Return the [X, Y] coordinate for the center point of the cell that contains the specified text.  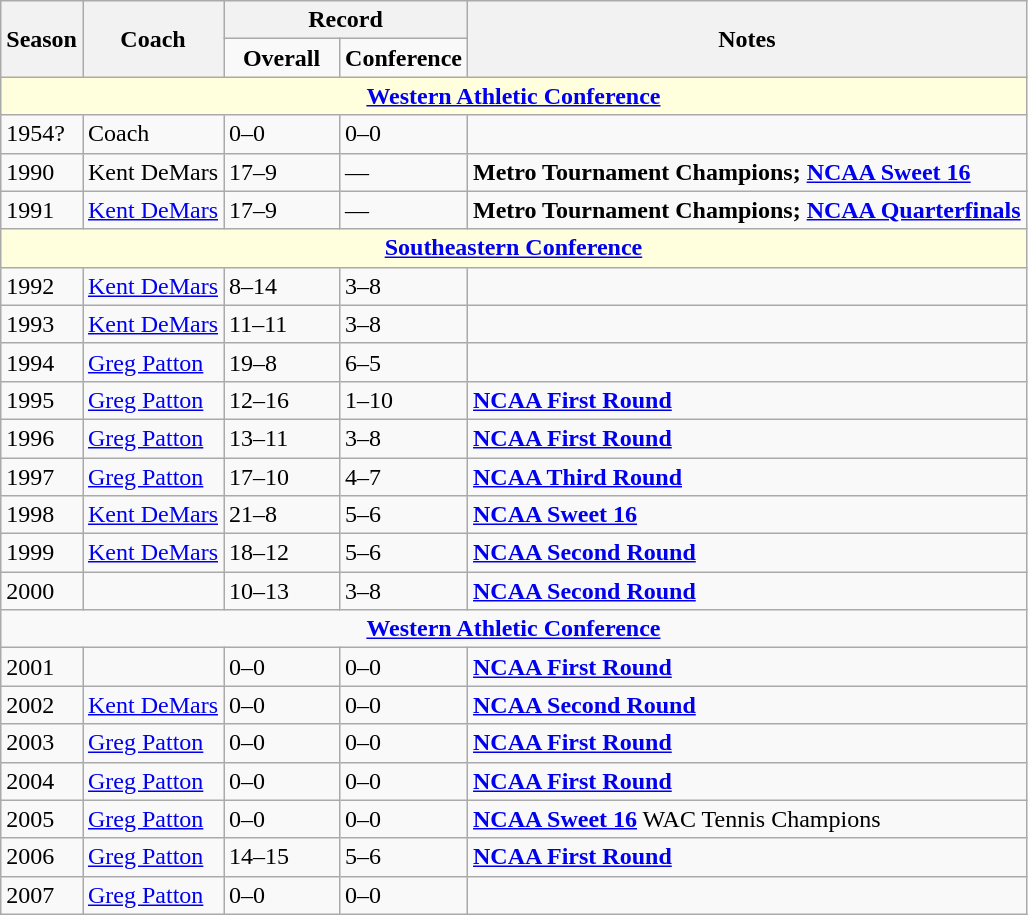
14–15 [282, 857]
NCAA Third Round [748, 477]
1995 [42, 400]
1998 [42, 515]
2003 [42, 743]
Metro Tournament Champions; NCAA Quarterfinals [748, 210]
18–12 [282, 553]
Overall [282, 58]
2000 [42, 591]
4–7 [404, 477]
19–8 [282, 362]
Conference [404, 58]
1997 [42, 477]
6–5 [404, 362]
1994 [42, 362]
1991 [42, 210]
NCAA Sweet 16 WAC Tennis Champions [748, 819]
Southeastern Conference [514, 248]
10–13 [282, 591]
2006 [42, 857]
2002 [42, 705]
21–8 [282, 515]
2005 [42, 819]
11–11 [282, 324]
Season [42, 39]
1990 [42, 172]
13–11 [282, 438]
1996 [42, 438]
Record [346, 20]
2001 [42, 667]
2007 [42, 895]
Notes [748, 39]
Metro Tournament Champions; NCAA Sweet 16 [748, 172]
NCAA Sweet 16 [748, 515]
8–14 [282, 286]
12–16 [282, 400]
1993 [42, 324]
2004 [42, 781]
1–10 [404, 400]
1954? [42, 134]
1992 [42, 286]
1999 [42, 553]
17–10 [282, 477]
